Scan for the cell matching the given text and deliver its (X, Y) coordinate at center. 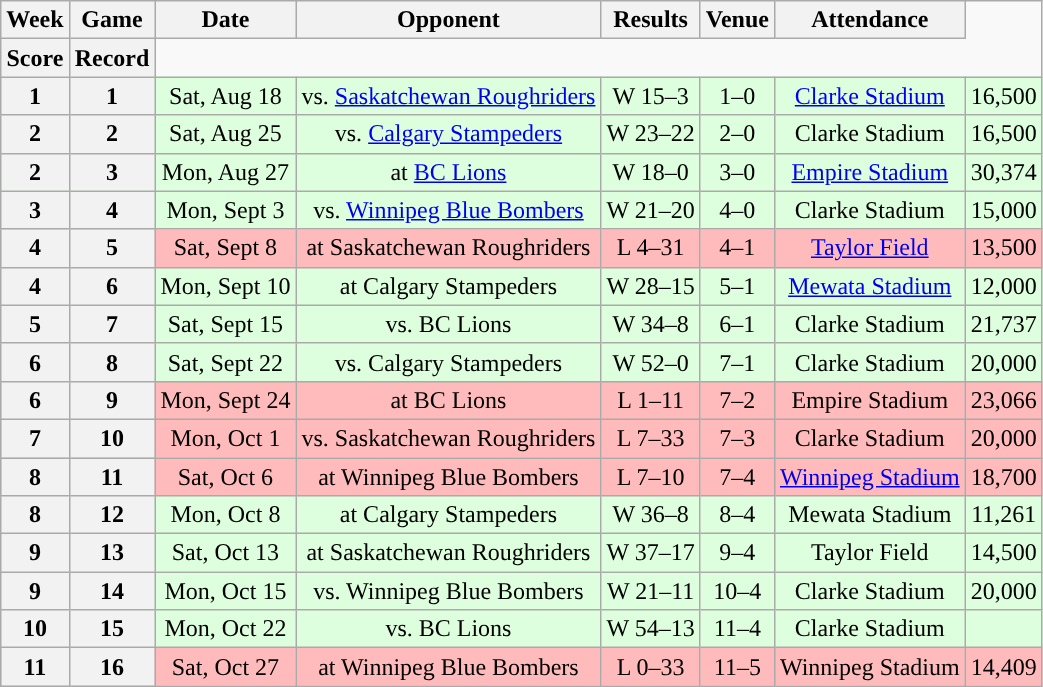
15,000 (1004, 210)
L 0–33 (650, 667)
Mon, Oct 22 (226, 629)
18,700 (1004, 477)
Mon, Oct 8 (226, 515)
Week (35, 20)
W 15–3 (650, 96)
W 23–22 (650, 134)
7–1 (737, 362)
21,737 (1004, 324)
W 37–17 (650, 553)
1–0 (737, 96)
13 (112, 553)
Sat, Aug 18 (226, 96)
W 34–8 (650, 324)
5–1 (737, 286)
2–0 (737, 134)
16 (112, 667)
Sat, Oct 27 (226, 667)
11–4 (737, 629)
Mon, Aug 27 (226, 172)
Attendance (870, 20)
Mon, Oct 15 (226, 591)
11–5 (737, 667)
Mon, Sept 10 (226, 286)
4–0 (737, 210)
Game (112, 20)
8–4 (737, 515)
Date (226, 20)
Sat, Sept 8 (226, 248)
Score (35, 58)
10–4 (737, 591)
Sat, Sept 15 (226, 324)
W 18–0 (650, 172)
7–2 (737, 400)
W 21–20 (650, 210)
W 52–0 (650, 362)
7–4 (737, 477)
4–1 (737, 248)
14,409 (1004, 667)
L 7–10 (650, 477)
12 (112, 515)
3–0 (737, 172)
14 (112, 591)
W 28–15 (650, 286)
Mon, Sept 3 (226, 210)
Sat, Aug 25 (226, 134)
Mon, Sept 24 (226, 400)
9–4 (737, 553)
Mon, Oct 1 (226, 438)
13,500 (1004, 248)
Venue (737, 20)
Opponent (448, 20)
W 36–8 (650, 515)
W 21–11 (650, 591)
Record (112, 58)
23,066 (1004, 400)
L 7–33 (650, 438)
Results (650, 20)
7–3 (737, 438)
Sat, Oct 13 (226, 553)
12,000 (1004, 286)
15 (112, 629)
W 54–13 (650, 629)
Sat, Oct 6 (226, 477)
11,261 (1004, 515)
30,374 (1004, 172)
L 1–11 (650, 400)
Sat, Sept 22 (226, 362)
14,500 (1004, 553)
6–1 (737, 324)
L 4–31 (650, 248)
